Provide the [x, y] coordinate of the cell's center where the given text is located.  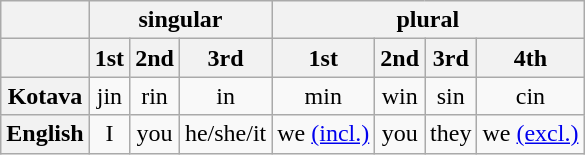
cin [530, 96]
sin [451, 96]
they [451, 134]
we (excl.) [530, 134]
plural [428, 20]
rin [155, 96]
Kotava [45, 96]
singular [180, 20]
win [400, 96]
in [225, 96]
min [324, 96]
jin [109, 96]
English [45, 134]
I [109, 134]
he/she/it [225, 134]
we (incl.) [324, 134]
4th [530, 58]
